Determine the [X, Y] coordinate at the center of the cell enclosing the given text.  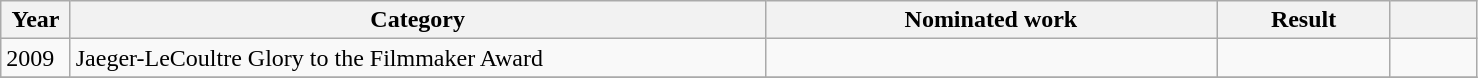
Nominated work [991, 20]
Result [1304, 20]
Category [418, 20]
Jaeger-LeCoultre Glory to the Filmmaker Award [418, 58]
2009 [36, 58]
Year [36, 20]
